Capture the cell that displays the provided text and extract its (X, Y) central coordinate. 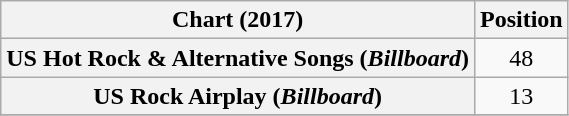
13 (521, 96)
Chart (2017) (238, 20)
US Hot Rock & Alternative Songs (Billboard) (238, 58)
48 (521, 58)
Position (521, 20)
US Rock Airplay (Billboard) (238, 96)
